Find where the given text appears and provide that cell's center as (X, Y) coordinate. 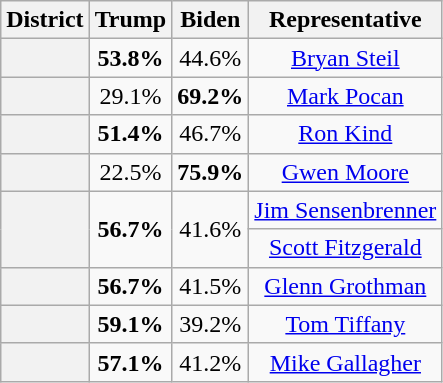
Scott Fitzgerald (346, 248)
Trump (130, 20)
41.5% (210, 286)
District (45, 20)
46.7% (210, 134)
69.2% (210, 96)
Tom Tiffany (346, 324)
41.2% (210, 362)
29.1% (130, 96)
41.6% (210, 229)
51.4% (130, 134)
57.1% (130, 362)
Ron Kind (346, 134)
Representative (346, 20)
39.2% (210, 324)
59.1% (130, 324)
44.6% (210, 58)
Biden (210, 20)
Mark Pocan (346, 96)
Glenn Grothman (346, 286)
Jim Sensenbrenner (346, 210)
Bryan Steil (346, 58)
22.5% (130, 172)
53.8% (130, 58)
Mike Gallagher (346, 362)
Gwen Moore (346, 172)
75.9% (210, 172)
